Find where the given text appears and provide that cell's center as [x, y] coordinate. 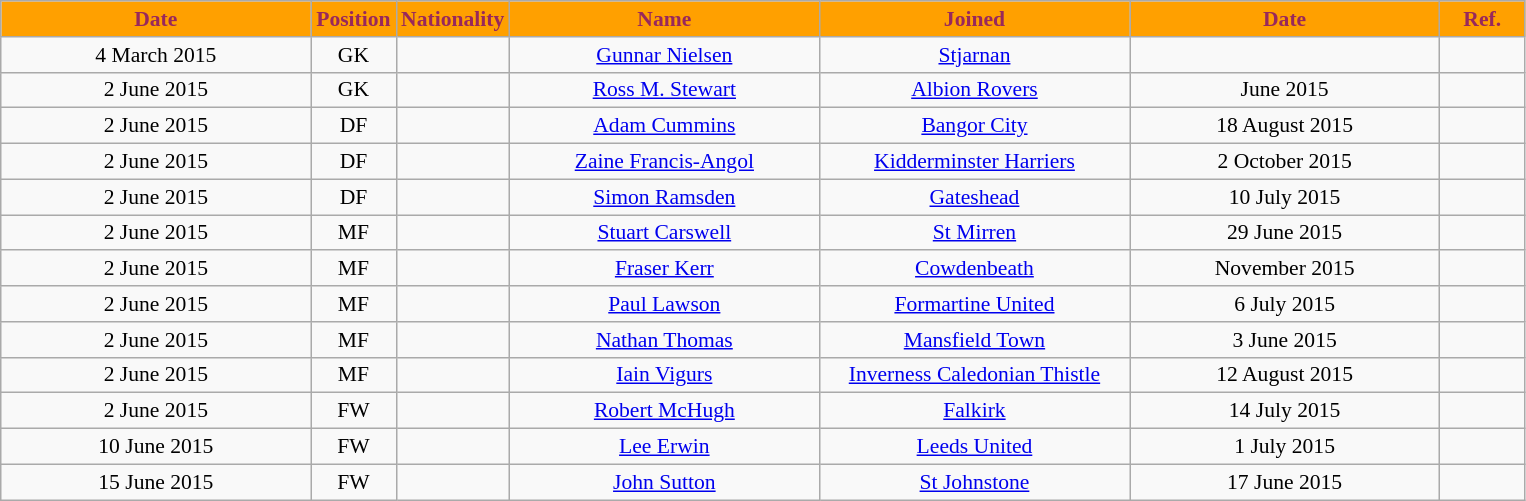
St Mirren [974, 233]
Simon Ramsden [664, 197]
Gateshead [974, 197]
Albion Rovers [974, 90]
15 June 2015 [156, 482]
Falkirk [974, 411]
Bangor City [974, 126]
29 June 2015 [1285, 233]
Position [354, 19]
Zaine Francis-Angol [664, 162]
Name [664, 19]
Fraser Kerr [664, 269]
Formartine United [974, 304]
Mansfield Town [974, 340]
Paul Lawson [664, 304]
June 2015 [1285, 90]
3 June 2015 [1285, 340]
November 2015 [1285, 269]
Gunnar Nielsen [664, 55]
Lee Erwin [664, 447]
4 March 2015 [156, 55]
Nathan Thomas [664, 340]
1 July 2015 [1285, 447]
Kidderminster Harriers [974, 162]
18 August 2015 [1285, 126]
Adam Cummins [664, 126]
Ref. [1482, 19]
17 June 2015 [1285, 482]
John Sutton [664, 482]
Cowdenbeath [974, 269]
Robert McHugh [664, 411]
2 October 2015 [1285, 162]
Stuart Carswell [664, 233]
10 June 2015 [156, 447]
Iain Vigurs [664, 375]
St Johnstone [974, 482]
Inverness Caledonian Thistle [974, 375]
10 July 2015 [1285, 197]
14 July 2015 [1285, 411]
12 August 2015 [1285, 375]
Ross M. Stewart [664, 90]
Leeds United [974, 447]
6 July 2015 [1285, 304]
Stjarnan [974, 55]
Joined [974, 19]
Nationality [452, 19]
